From the cell containing the given text, extract its center point as (x, y) coordinate. 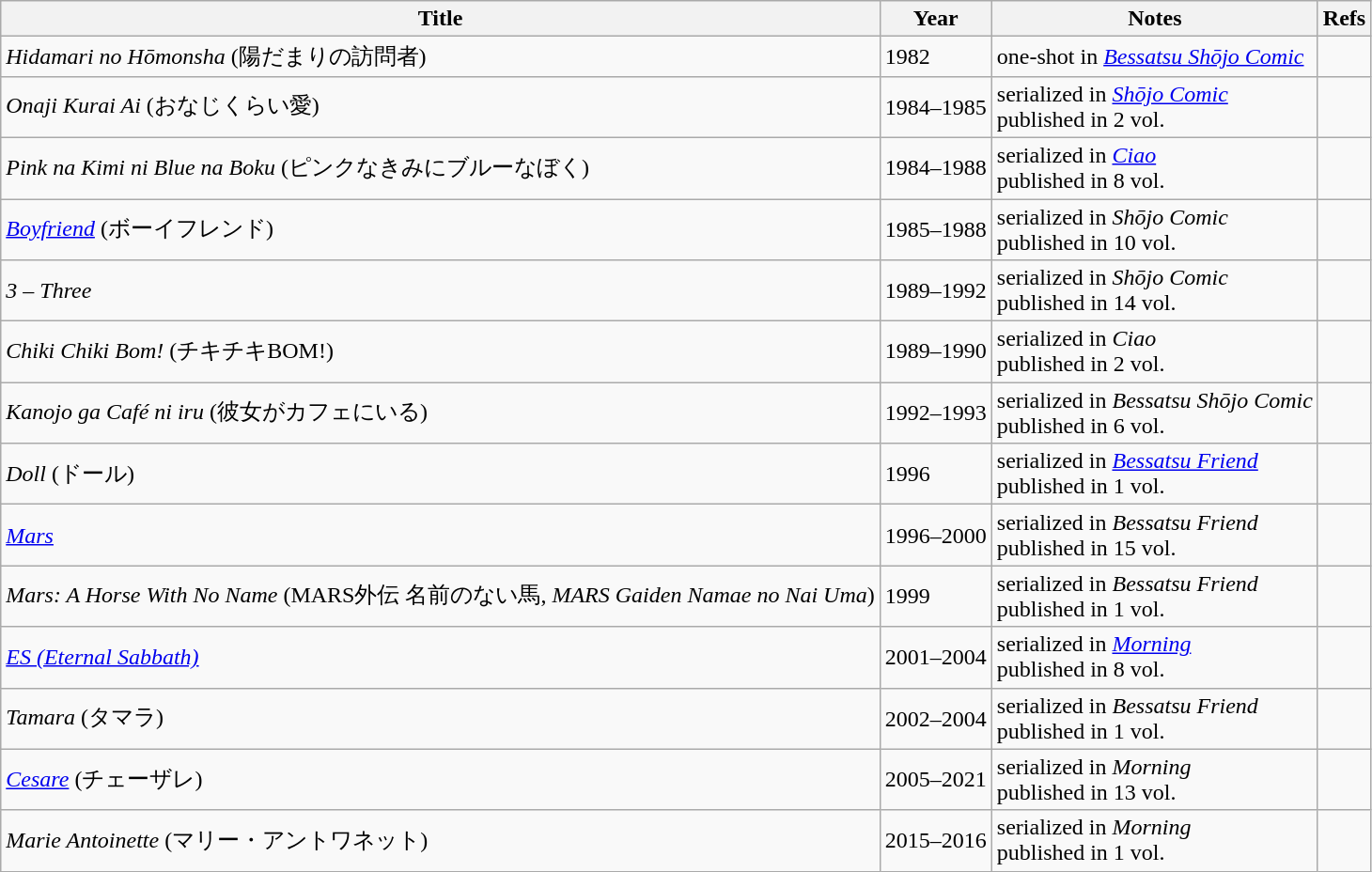
Notes (1154, 19)
1989–1992 (936, 291)
Tamara (タマラ) (441, 718)
Doll (ドール) (441, 474)
Cesare (チェーザレ) (441, 780)
Onaji Kurai Ai (おなじくらい愛) (441, 107)
serialized in Morningpublished in 1 vol. (1154, 840)
1996–2000 (936, 536)
serialized in Ciaopublished in 8 vol. (1154, 167)
Chiki Chiki Bom! (チキチキBOM!) (441, 351)
1999 (936, 596)
1984–1985 (936, 107)
Refs (1344, 19)
1984–1988 (936, 167)
2002–2004 (936, 718)
2005–2021 (936, 780)
Title (441, 19)
2001–2004 (936, 658)
Kanojo ga Café ni iru (彼女がカフェにいる) (441, 413)
serialized in Shōjo Comicpublished in 10 vol. (1154, 229)
Hidamari no Hōmonsha (陽だまりの訪問者) (441, 56)
3 – Three (441, 291)
serialized in Bessatsu Shōjo Comicpublished in 6 vol. (1154, 413)
Year (936, 19)
serialized in Shōjo Comicpublished in 14 vol. (1154, 291)
serialized in Bessatsu Friendpublished in 15 vol. (1154, 536)
1982 (936, 56)
one-shot in Bessatsu Shōjo Comic (1154, 56)
ES (Eternal Sabbath) (441, 658)
Boyfriend (ボーイフレンド) (441, 229)
Mars: A Horse With No Name (MARS外伝 名前のない馬, MARS Gaiden Namae no Nai Uma) (441, 596)
2015–2016 (936, 840)
serialized in Ciaopublished in 2 vol. (1154, 351)
1992–1993 (936, 413)
Marie Antoinette (マリー・アントワネット) (441, 840)
1996 (936, 474)
Mars (441, 536)
serialized in Morningpublished in 13 vol. (1154, 780)
Pink na Kimi ni Blue na Boku (ピンクなきみにブルーなぼく) (441, 167)
1985–1988 (936, 229)
serialized in Morningpublished in 8 vol. (1154, 658)
serialized in Shōjo Comicpublished in 2 vol. (1154, 107)
1989–1990 (936, 351)
